Pinpoint the cell where the given text exists, returning its (x, y) midpoint coordinate. 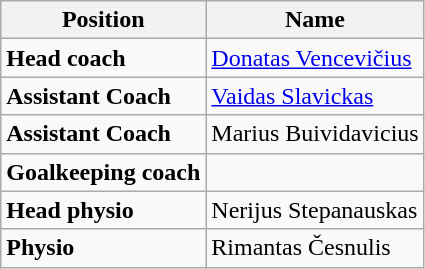
Name (315, 20)
Vaidas Slavickas (315, 96)
Goalkeeping coach (104, 172)
Head physio (104, 210)
Nerijus Stepanauskas (315, 210)
Head coach (104, 58)
Marius Buividavicius (315, 134)
Physio (104, 248)
Donatas Vencevičius (315, 58)
Position (104, 20)
Rimantas Česnulis (315, 248)
